For the text-containing cell, return its midpoint in (X, Y) coordinate format. 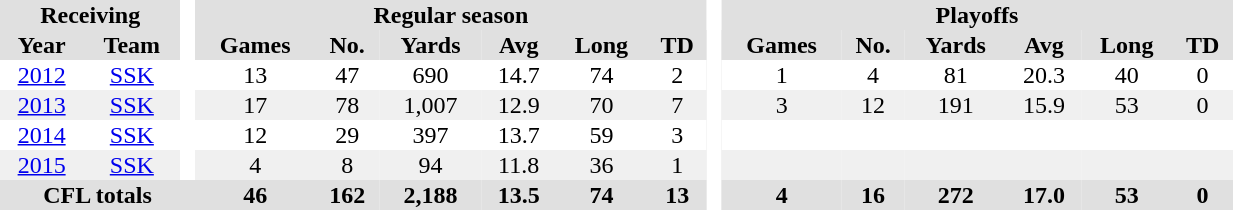
17 (255, 105)
13.7 (518, 135)
11.8 (518, 165)
2014 (42, 135)
Regular season (451, 15)
70 (601, 105)
15.9 (1044, 105)
191 (956, 105)
2015 (42, 165)
94 (430, 165)
36 (601, 165)
47 (347, 75)
2 (676, 75)
1,007 (430, 105)
46 (255, 195)
12.9 (518, 105)
8 (347, 165)
2013 (42, 105)
29 (347, 135)
Team (132, 45)
17.0 (1044, 195)
162 (347, 195)
59 (601, 135)
7 (676, 105)
14.7 (518, 75)
20.3 (1044, 75)
CFL totals (98, 195)
Playoffs (978, 15)
272 (956, 195)
2,188 (430, 195)
Receiving (90, 15)
397 (430, 135)
16 (874, 195)
78 (347, 105)
13.5 (518, 195)
Year (42, 45)
40 (1127, 75)
81 (956, 75)
690 (430, 75)
2012 (42, 75)
